Find where the given text appears and provide that cell's center as [x, y] coordinate. 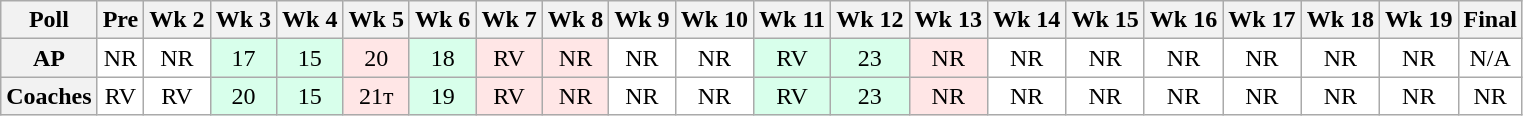
Wk 16 [1183, 20]
Wk 9 [642, 20]
Wk 5 [376, 20]
AP [49, 58]
17 [243, 58]
Wk 12 [870, 20]
Wk 18 [1340, 20]
Wk 15 [1105, 20]
21т [376, 96]
18 [442, 58]
Wk 4 [310, 20]
Wk 2 [177, 20]
Wk 19 [1419, 20]
N/A [1490, 58]
Wk 11 [792, 20]
Wk 3 [243, 20]
Wk 6 [442, 20]
Poll [49, 20]
Wk 7 [509, 20]
Coaches [49, 96]
Final [1490, 20]
Wk 10 [714, 20]
Pre [120, 20]
Wk 17 [1262, 20]
Wk 8 [575, 20]
Wk 14 [1026, 20]
19 [442, 96]
Wk 13 [948, 20]
